Provide the [X, Y] coordinate of the cell's center where the given text is located.  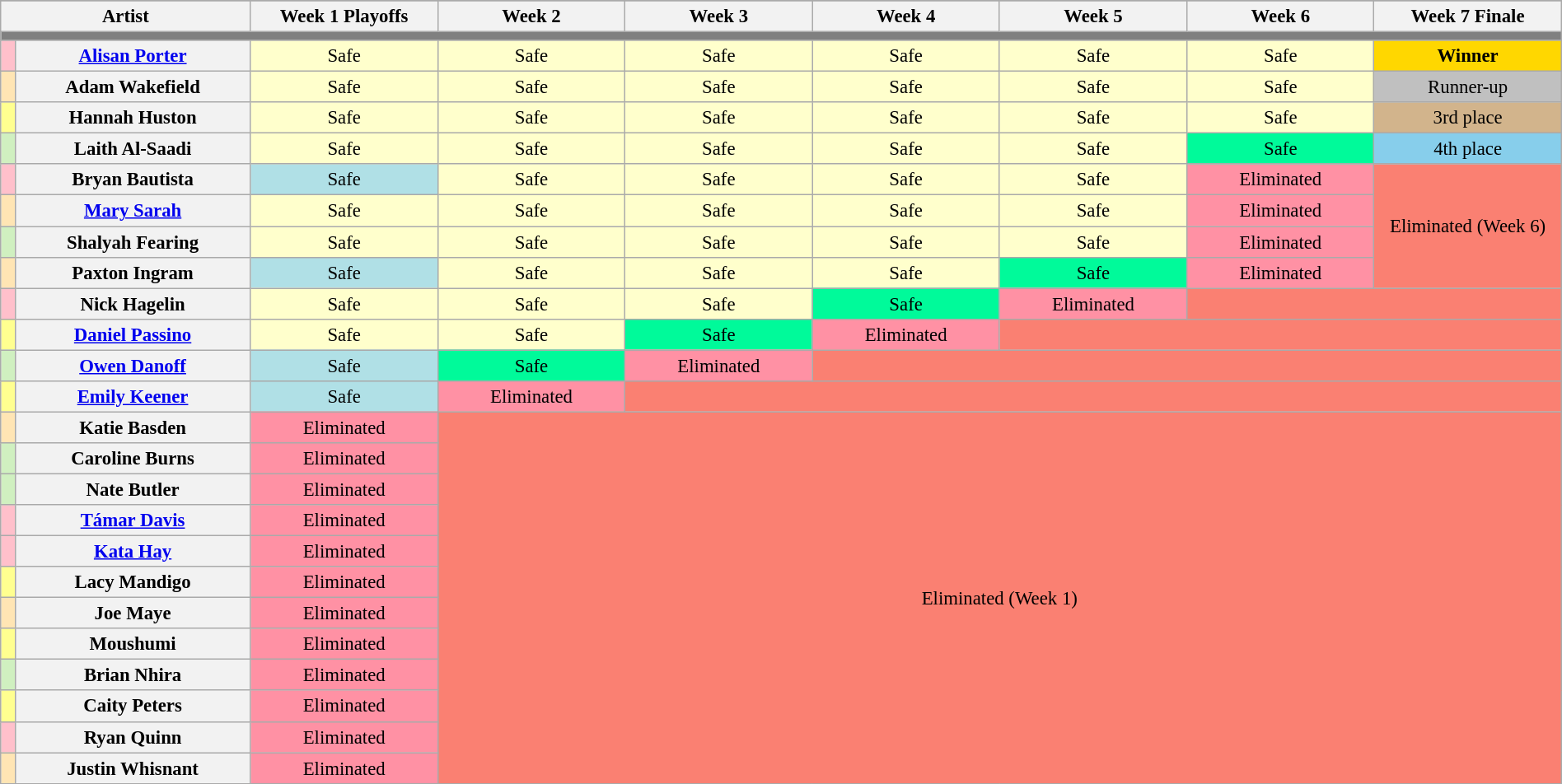
Week 2 [531, 16]
Owen Danoff [133, 366]
Week 6 [1280, 16]
Mary Sarah [133, 211]
Támar Davis [133, 520]
Artist [125, 16]
Adam Wakefield [133, 87]
Emily Keener [133, 397]
Runner-up [1468, 87]
Kata Hay [133, 552]
Shalyah Fearing [133, 242]
Caity Peters [133, 707]
Week 3 [718, 16]
Justin Whisnant [133, 768]
Moushumi [133, 644]
Laith Al-Saadi [133, 149]
Winner [1468, 56]
Eliminated (Week 1) [999, 598]
Nate Butler [133, 489]
Daniel Passino [133, 334]
Hannah Huston [133, 118]
Week 7 Finale [1468, 16]
Lacy Mandigo [133, 582]
4th place [1468, 149]
Week 1 Playoffs [344, 16]
Week 5 [1092, 16]
Eliminated (Week 6) [1468, 226]
3rd place [1468, 118]
Joe Maye [133, 614]
Ryan Quinn [133, 737]
Katie Basden [133, 427]
Alisan Porter [133, 56]
Bryan Bautista [133, 180]
Brian Nhira [133, 675]
Week 4 [906, 16]
Caroline Burns [133, 459]
Paxton Ingram [133, 273]
Nick Hagelin [133, 304]
